Provide the (x, y) coordinate of the cell's center where the given text is located.  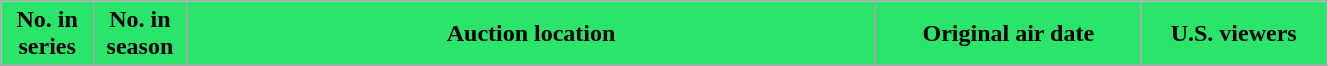
No. inseason (140, 34)
Original air date (1008, 34)
U.S. viewers (1234, 34)
No. inseries (48, 34)
Auction location (530, 34)
